Determine the [X, Y] coordinate at the center of the cell enclosing the given text.  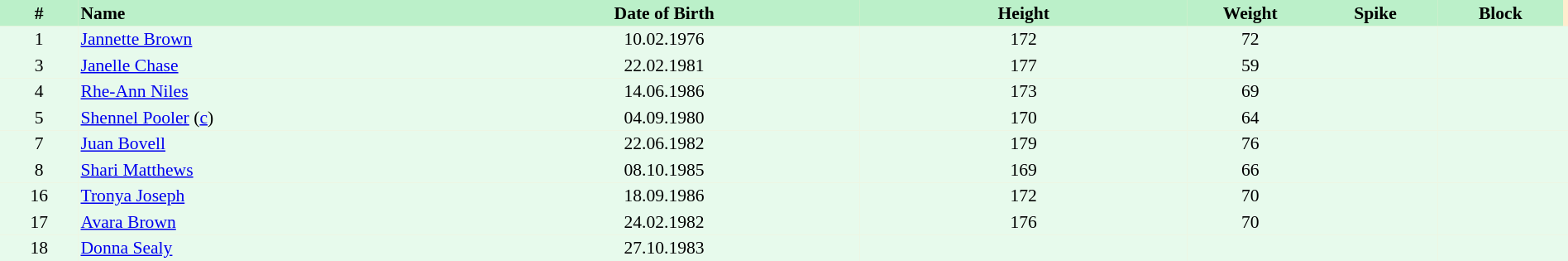
8 [39, 170]
Weight [1250, 13]
Spike [1374, 13]
173 [1024, 91]
08.10.1985 [664, 170]
Rhe-Ann Niles [273, 91]
22.06.1982 [664, 144]
59 [1250, 65]
72 [1250, 40]
Avara Brown [273, 222]
66 [1250, 170]
04.09.1980 [664, 118]
170 [1024, 118]
7 [39, 144]
24.02.1982 [664, 222]
Name [273, 13]
64 [1250, 118]
14.06.1986 [664, 91]
Shennel Pooler (c) [273, 118]
3 [39, 65]
Jannette Brown [273, 40]
Juan Bovell [273, 144]
16 [39, 196]
Block [1500, 13]
10.02.1976 [664, 40]
17 [39, 222]
Tronya Joseph [273, 196]
Shari Matthews [273, 170]
Date of Birth [664, 13]
5 [39, 118]
22.02.1981 [664, 65]
Janelle Chase [273, 65]
76 [1250, 144]
Height [1024, 13]
179 [1024, 144]
169 [1024, 170]
4 [39, 91]
176 [1024, 222]
# [39, 13]
1 [39, 40]
69 [1250, 91]
177 [1024, 65]
18.09.1986 [664, 196]
